Output the [x, y] coordinate of the center of the cell containing the given text.  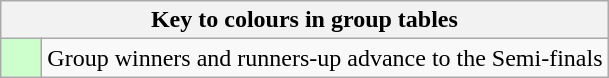
Group winners and runners-up advance to the Semi-finals [325, 58]
Key to colours in group tables [304, 20]
